From the cell containing the given text, extract its center point as [X, Y] coordinate. 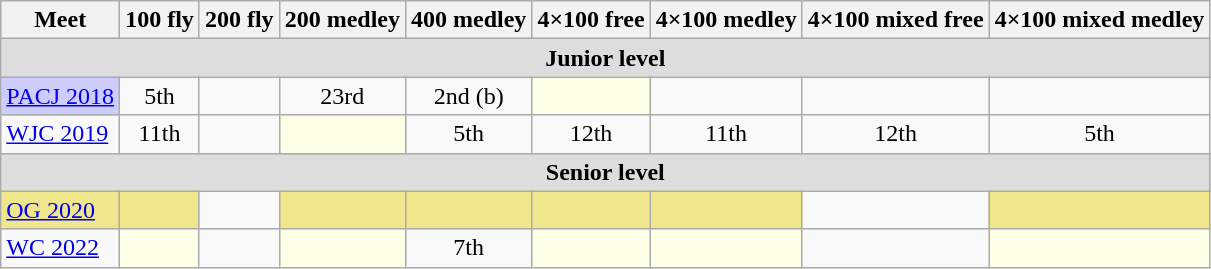
OG 2020 [60, 210]
4×100 mixed free [896, 20]
7th [468, 248]
200 medley [342, 20]
4×100 free [591, 20]
400 medley [468, 20]
Junior level [606, 58]
2nd (b) [468, 96]
Senior level [606, 172]
100 fly [160, 20]
4×100 medley [726, 20]
4×100 mixed medley [1100, 20]
PACJ 2018 [60, 96]
23rd [342, 96]
WC 2022 [60, 248]
200 fly [239, 20]
Meet [60, 20]
WJC 2019 [60, 134]
